Locate the cell with the specified text and output its [x, y] center coordinate. 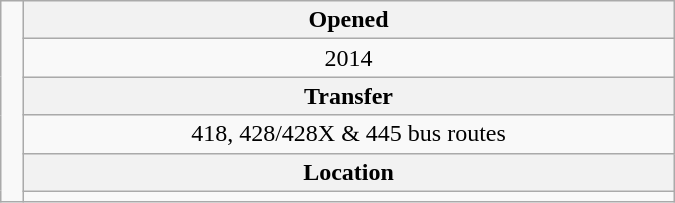
Opened [348, 20]
418, 428/428X & 445 bus routes [348, 134]
2014 [348, 58]
Transfer [348, 96]
Location [348, 172]
